Pinpoint the cell where the given text exists, returning its [X, Y] midpoint coordinate. 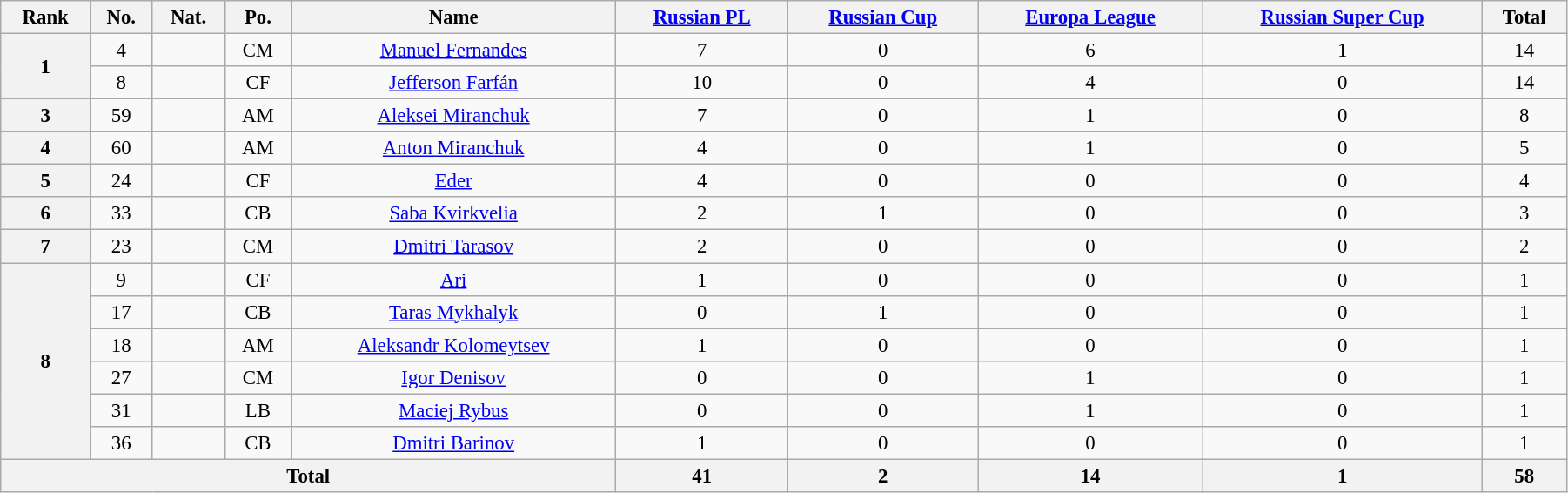
10 [702, 83]
17 [122, 312]
41 [702, 476]
Ari [454, 280]
Russian Cup [883, 17]
Igor Denisov [454, 377]
36 [122, 443]
Name [454, 17]
Anton Miranchuk [454, 148]
Nat. [188, 17]
Saba Kvirkvelia [454, 213]
9 [122, 280]
59 [122, 116]
Aleksandr Kolomeytsev [454, 345]
Dmitri Barinov [454, 443]
18 [122, 345]
No. [122, 17]
Rank [45, 17]
Europa League [1090, 17]
Dmitri Tarasov [454, 246]
60 [122, 148]
27 [122, 377]
33 [122, 213]
Manuel Fernandes [454, 51]
Eder [454, 181]
Russian PL [702, 17]
23 [122, 246]
Russian Super Cup [1342, 17]
24 [122, 181]
Aleksei Miranchuk [454, 116]
31 [122, 410]
Jefferson Farfán [454, 83]
Po. [258, 17]
Taras Mykhalyk [454, 312]
Maciej Rybus [454, 410]
LB [258, 410]
58 [1524, 476]
